From the cell containing the given text, extract its center point as [x, y] coordinate. 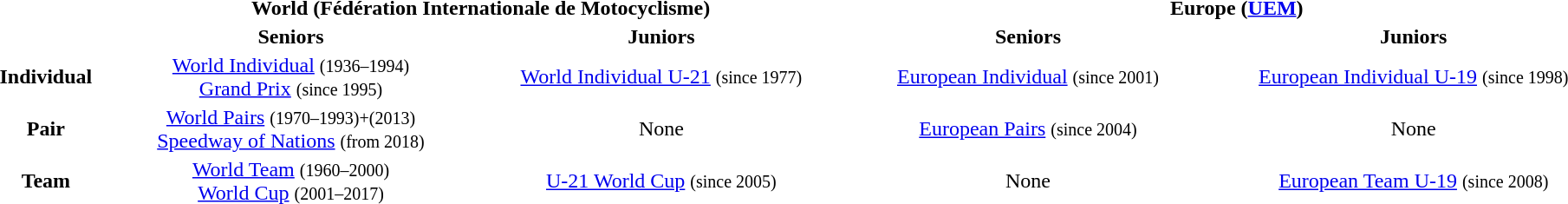
World Individual (1936–1994)Grand Prix (since 1995) [291, 76]
Juniors [660, 36]
World Pairs (1970–1993)+(2013)Speedway of Nations (from 2018) [291, 128]
European Individual (since 2001) [1028, 76]
World Individual U-21 (since 1977) [660, 76]
None [660, 128]
European Pairs (since 2004) [1028, 128]
